Detect which cell encompasses the target text, then output its (x, y) center coordinate. 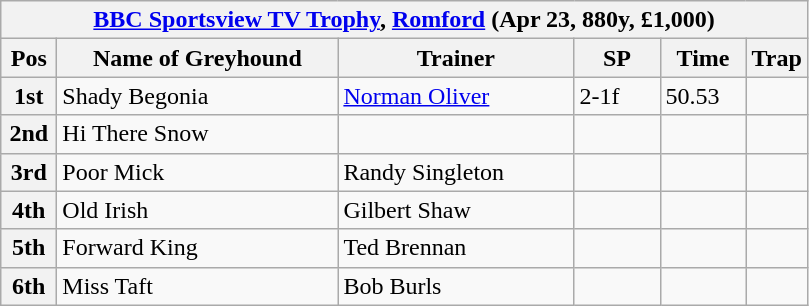
Trap (776, 58)
4th (29, 210)
3rd (29, 172)
Pos (29, 58)
Time (703, 58)
2nd (29, 134)
Norman Oliver (456, 96)
Shady Begonia (198, 96)
5th (29, 248)
Bob Burls (456, 286)
Old Irish (198, 210)
6th (29, 286)
50.53 (703, 96)
1st (29, 96)
Gilbert Shaw (456, 210)
Poor Mick (198, 172)
2-1f (617, 96)
SP (617, 58)
Name of Greyhound (198, 58)
BBC Sportsview TV Trophy, Romford (Apr 23, 880y, £1,000) (404, 20)
Ted Brennan (456, 248)
Miss Taft (198, 286)
Randy Singleton (456, 172)
Hi There Snow (198, 134)
Trainer (456, 58)
Forward King (198, 248)
